Scan for the cell matching the given text and deliver its [x, y] coordinate at center. 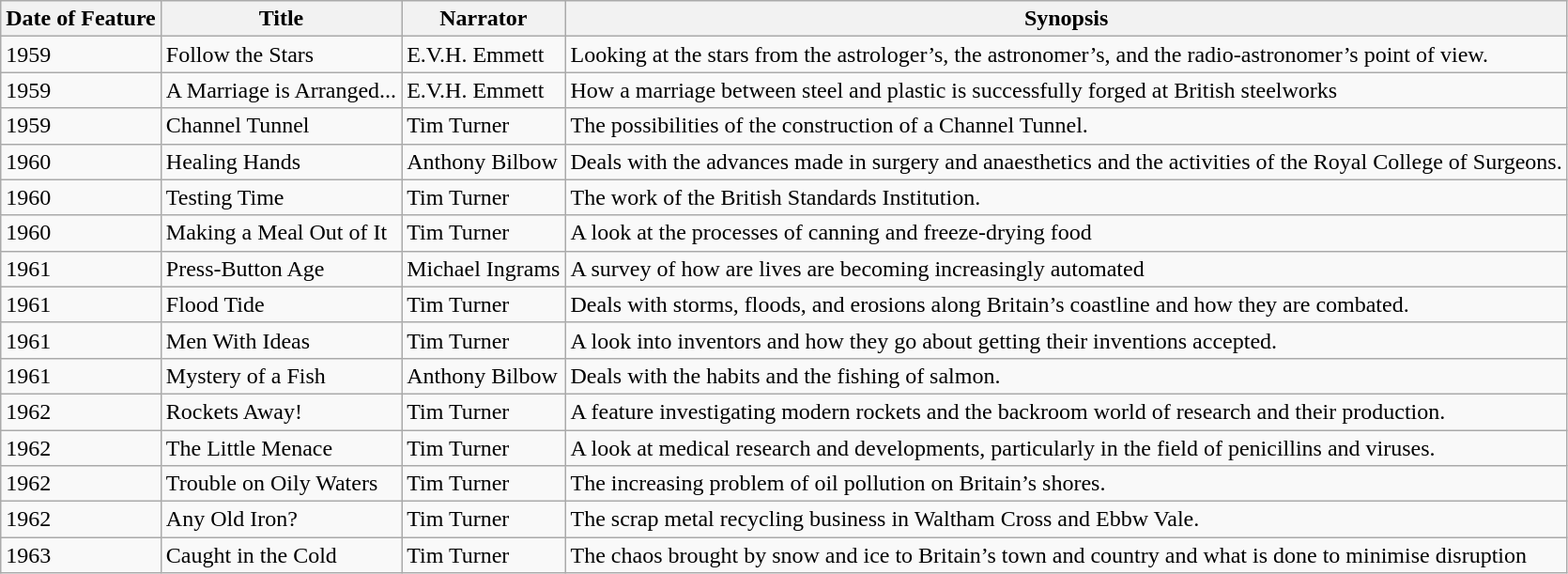
A feature investigating modern rockets and the backroom world of research and their production. [1067, 411]
Title [281, 19]
A look into inventors and how they go about getting their inventions accepted. [1067, 340]
Follow the Stars [281, 54]
How a marriage between steel and plastic is successfully forged at British steelworks [1067, 90]
Making a Meal Out of It [281, 233]
Deals with the advances made in surgery and anaesthetics and the activities of the Royal College of Surgeons. [1067, 162]
Deals with storms, floods, and erosions along Britain’s coastline and how they are combated. [1067, 304]
A look at medical research and developments, particularly in the field of penicillins and viruses. [1067, 448]
Trouble on Oily Waters [281, 484]
Healing Hands [281, 162]
The increasing problem of oil pollution on Britain’s shores. [1067, 484]
A survey of how are lives are becoming increasingly automated [1067, 269]
Testing Time [281, 197]
Channel Tunnel [281, 126]
Men With Ideas [281, 340]
Michael Ingrams [484, 269]
The chaos brought by snow and ice to Britain’s town and country and what is done to minimise disruption [1067, 555]
Narrator [484, 19]
A Marriage is Arranged... [281, 90]
Looking at the stars from the astrologer’s, the astronomer’s, and the radio-astronomer’s point of view. [1067, 54]
The Little Menace [281, 448]
Flood Tide [281, 304]
Press-Button Age [281, 269]
Any Old Iron? [281, 520]
The possibilities of the construction of a Channel Tunnel. [1067, 126]
Mystery of a Fish [281, 376]
Deals with the habits and the fishing of salmon. [1067, 376]
1963 [81, 555]
Caught in the Cold [281, 555]
The work of the British Standards Institution. [1067, 197]
A look at the processes of canning and freeze-drying food [1067, 233]
Synopsis [1067, 19]
The scrap metal recycling business in Waltham Cross and Ebbw Vale. [1067, 520]
Rockets Away! [281, 411]
Date of Feature [81, 19]
